Extract the (x, y) coordinate from the center of the cell holding the provided text.  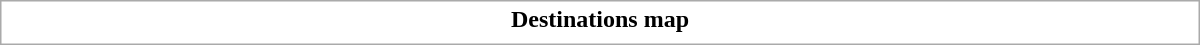
Destinations map (600, 19)
